Provide the (x, y) coordinate of the cell's center where the given text is located.  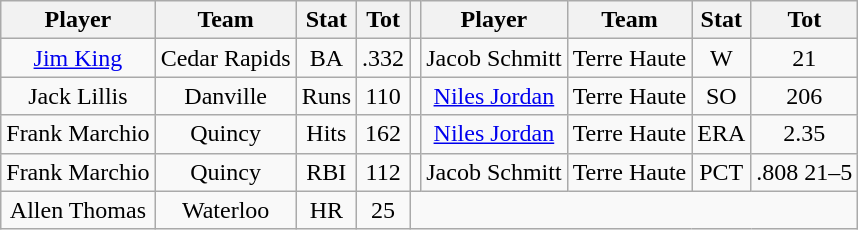
Hits (326, 134)
2.35 (804, 134)
Cedar Rapids (226, 58)
110 (384, 96)
Danville (226, 96)
Jim King (78, 58)
.332 (384, 58)
HR (326, 210)
RBI (326, 172)
Jack Lillis (78, 96)
112 (384, 172)
.808 21–5 (804, 172)
Allen Thomas (78, 210)
BA (326, 58)
Runs (326, 96)
Waterloo (226, 210)
PCT (722, 172)
162 (384, 134)
W (722, 58)
206 (804, 96)
ERA (722, 134)
SO (722, 96)
21 (804, 58)
25 (384, 210)
